Determine the [X, Y] coordinate at the center of the cell enclosing the given text.  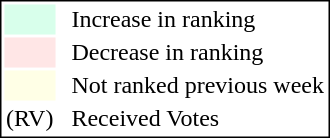
Received Votes [198, 119]
(RV) [29, 119]
Increase in ranking [198, 19]
Decrease in ranking [198, 53]
Not ranked previous week [198, 85]
